Identify which cell holds the provided text, then report its [X, Y] central coordinate. 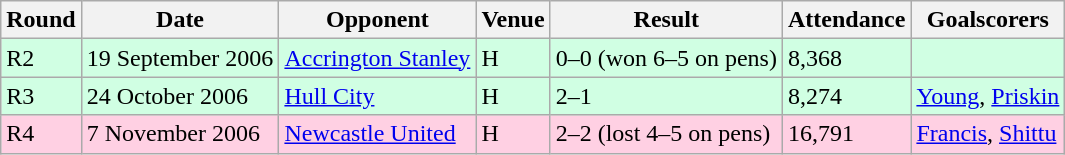
Accrington Stanley [378, 58]
R4 [41, 134]
8,368 [846, 58]
2–2 (lost 4–5 on pens) [666, 134]
R2 [41, 58]
2–1 [666, 96]
Newcastle United [378, 134]
Venue [513, 20]
R3 [41, 96]
24 October 2006 [180, 96]
Hull City [378, 96]
Opponent [378, 20]
Date [180, 20]
8,274 [846, 96]
Round [41, 20]
Young, Priskin [988, 96]
7 November 2006 [180, 134]
16,791 [846, 134]
Goalscorers [988, 20]
0–0 (won 6–5 on pens) [666, 58]
19 September 2006 [180, 58]
Francis, Shittu [988, 134]
Result [666, 20]
Attendance [846, 20]
